Locate the cell with the specified text and output its (x, y) center coordinate. 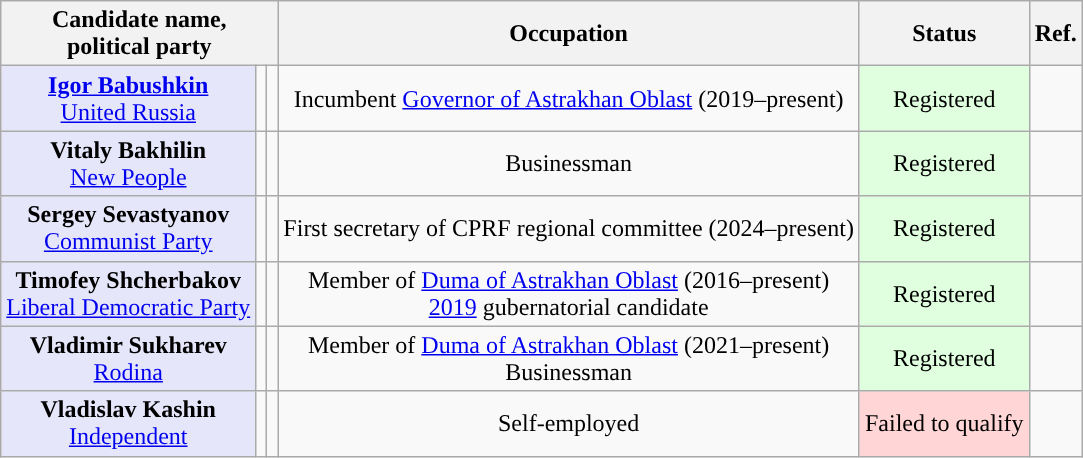
Ref. (1056, 34)
Igor BabushkinUnited Russia (128, 98)
Vladimir SukharevRodina (128, 358)
Vitaly BakhilinNew People (128, 164)
First secretary of CPRF regional committee (2024–present) (569, 228)
Businessman (569, 164)
Member of Duma of Astrakhan Oblast (2016–present)2019 gubernatorial candidate (569, 294)
Failed to qualify (944, 424)
Incumbent Governor of Astrakhan Oblast (2019–present) (569, 98)
Candidate name,political party (140, 34)
Status (944, 34)
Occupation (569, 34)
Self-employed (569, 424)
Member of Duma of Astrakhan Oblast (2021–present)Businessman (569, 358)
Sergey SevastyanovCommunist Party (128, 228)
Vladislav KashinIndependent (128, 424)
Timofey ShcherbakovLiberal Democratic Party (128, 294)
